Pinpoint the cell where the given text exists, returning its [x, y] midpoint coordinate. 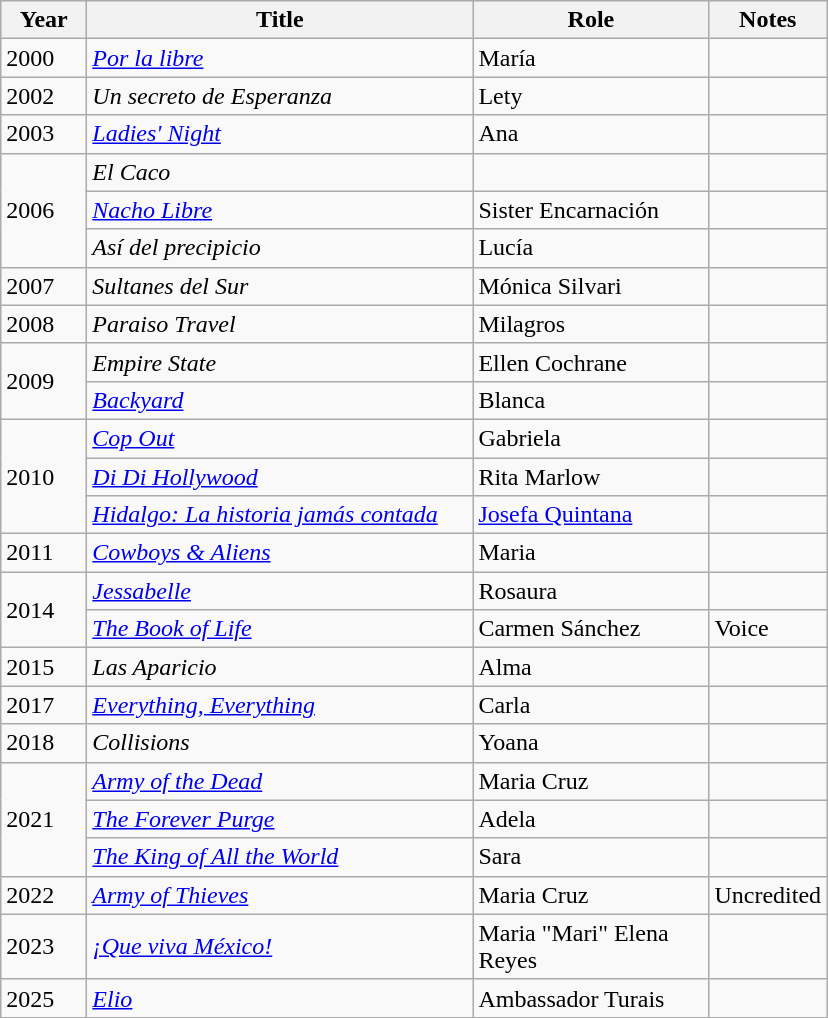
Así del precipicio [280, 248]
Cop Out [280, 438]
El Caco [280, 172]
The Forever Purge [280, 819]
Milagros [591, 324]
2002 [44, 96]
The Book of Life [280, 629]
Rita Marlow [591, 477]
Maria [591, 553]
2008 [44, 324]
2009 [44, 381]
Josefa Quintana [591, 515]
Yoana [591, 743]
Carmen Sánchez [591, 629]
Sister Encarnación [591, 210]
Everything, Everything [280, 705]
2011 [44, 553]
Paraiso Travel [280, 324]
Role [591, 20]
Collisions [280, 743]
Las Aparicio [280, 667]
Cowboys & Aliens [280, 553]
¡Que viva México! [280, 946]
Por la libre [280, 58]
Lety [591, 96]
Carla [591, 705]
Ana [591, 134]
The King of All the World [280, 857]
2022 [44, 895]
Lucía [591, 248]
2015 [44, 667]
Alma [591, 667]
2006 [44, 210]
Uncredited [768, 895]
Backyard [280, 400]
Mónica Silvari [591, 286]
Empire State [280, 362]
2000 [44, 58]
Gabriela [591, 438]
Army of Thieves [280, 895]
Title [280, 20]
Sara [591, 857]
Voice [768, 629]
2017 [44, 705]
Elio [280, 998]
Year [44, 20]
Ladies' Night [280, 134]
2003 [44, 134]
Notes [768, 20]
2007 [44, 286]
Jessabelle [280, 591]
2023 [44, 946]
2014 [44, 610]
2021 [44, 819]
Army of the Dead [280, 781]
2010 [44, 476]
Adela [591, 819]
Hidalgo: La historia jamás contada [280, 515]
2018 [44, 743]
Ellen Cochrane [591, 362]
Sultanes del Sur [280, 286]
Nacho Libre [280, 210]
2025 [44, 998]
Blanca [591, 400]
Un secreto de Esperanza [280, 96]
Ambassador Turais [591, 998]
María [591, 58]
Rosaura [591, 591]
Di Di Hollywood [280, 477]
Maria "Mari" Elena Reyes [591, 946]
